Output the (X, Y) coordinate of the center of the cell containing the given text.  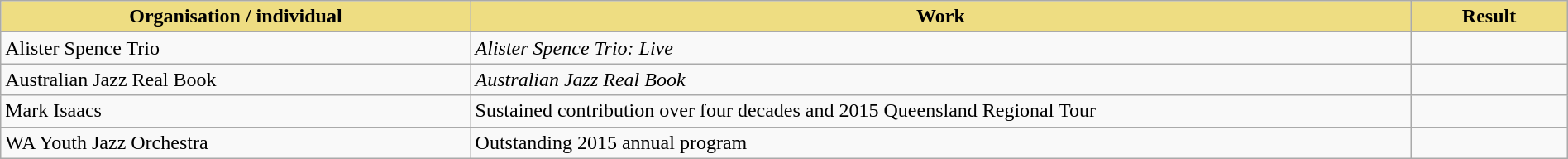
Work (941, 17)
Alister Spence Trio (236, 48)
Result (1489, 17)
Alister Spence Trio: Live (941, 48)
Mark Isaacs (236, 111)
WA Youth Jazz Orchestra (236, 142)
Sustained contribution over four decades and 2015 Queensland Regional Tour (941, 111)
Organisation / individual (236, 17)
Outstanding 2015 annual program (941, 142)
